Extract the (X, Y) coordinate from the center of the cell holding the provided text.  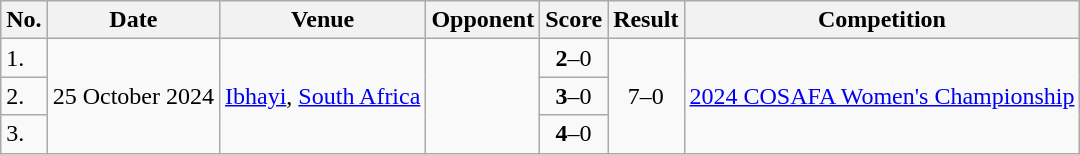
3–0 (574, 96)
Venue (323, 20)
Ibhayi, South Africa (323, 96)
2024 COSAFA Women's Championship (882, 96)
Competition (882, 20)
Opponent (483, 20)
25 October 2024 (133, 96)
7–0 (646, 96)
Result (646, 20)
4–0 (574, 134)
Date (133, 20)
2. (24, 96)
No. (24, 20)
2–0 (574, 58)
1. (24, 58)
Score (574, 20)
3. (24, 134)
